Provide the [X, Y] coordinate of the cell's center where the given text is located.  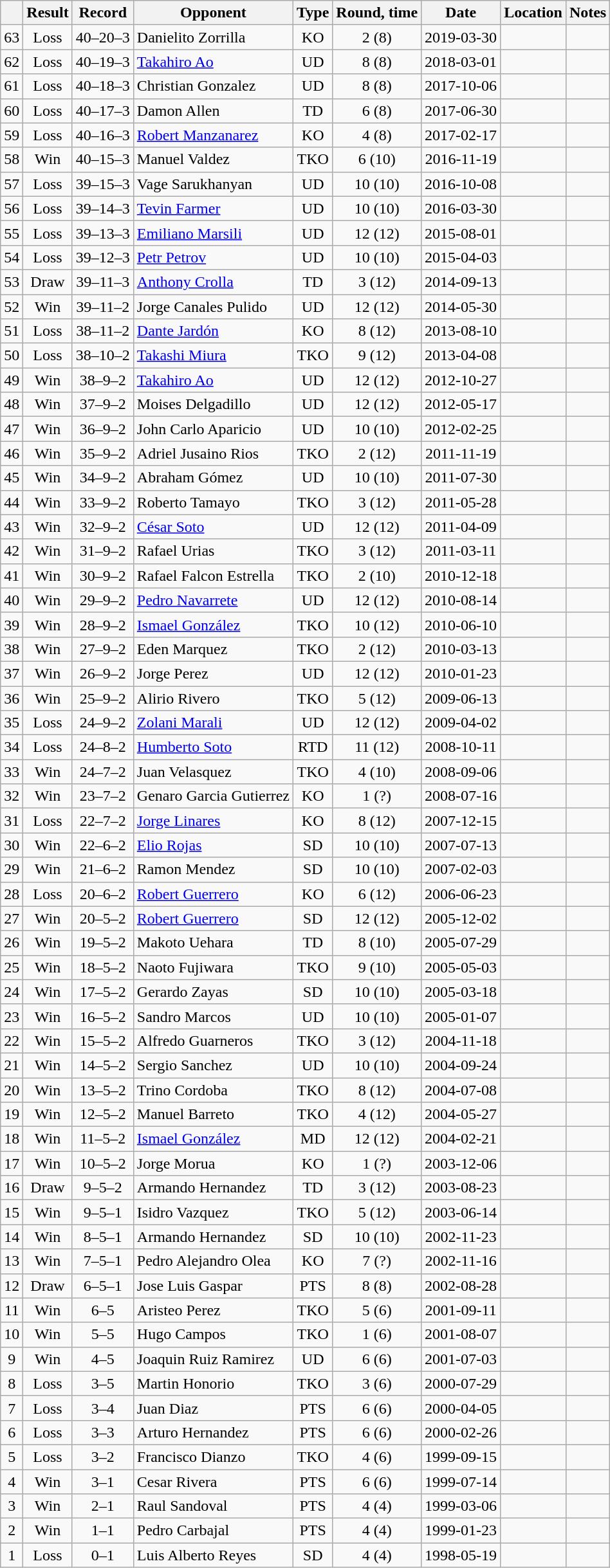
2015-08-01 [461, 233]
1–1 [103, 1531]
40–18–3 [103, 86]
8 (10) [377, 943]
2005-12-02 [461, 918]
34–9–2 [103, 478]
2012-10-27 [461, 380]
Pedro Navarrete [213, 600]
6 (12) [377, 894]
2002-11-23 [461, 1237]
Sandro Marcos [213, 1016]
2014-05-30 [461, 307]
40–16–3 [103, 135]
2011-07-30 [461, 478]
2005-03-18 [461, 992]
11 [12, 1310]
Petr Petrov [213, 257]
2003-06-14 [461, 1212]
45 [12, 478]
6 [12, 1432]
2 (8) [377, 37]
39–15–3 [103, 184]
2000-07-29 [461, 1383]
2009-06-13 [461, 698]
39 [12, 624]
3–4 [103, 1408]
2011-11-19 [461, 453]
8–5–1 [103, 1237]
2008-10-11 [461, 747]
Tevin Farmer [213, 208]
Danielito Zorrilla [213, 37]
Rafael Falcon Estrella [213, 576]
11–5–2 [103, 1139]
Hugo Campos [213, 1335]
Emiliano Marsili [213, 233]
57 [12, 184]
22–6–2 [103, 845]
2010-06-10 [461, 624]
15 [12, 1212]
2007-12-15 [461, 821]
52 [12, 307]
23–7–2 [103, 796]
19 [12, 1115]
Raul Sandoval [213, 1506]
2001-07-03 [461, 1359]
26 [12, 943]
0–1 [103, 1555]
Zolani Marali [213, 723]
Gerardo Zayas [213, 992]
26–9–2 [103, 673]
2002-08-28 [461, 1286]
2000-04-05 [461, 1408]
33–9–2 [103, 502]
39–13–3 [103, 233]
Genaro Garcia Gutierrez [213, 796]
Elio Rojas [213, 845]
55 [12, 233]
Makoto Uehara [213, 943]
13 [12, 1261]
Jorge Morua [213, 1163]
20–5–2 [103, 918]
37 [12, 673]
Eden Marquez [213, 649]
2001-09-11 [461, 1310]
18–5–2 [103, 967]
54 [12, 257]
20–6–2 [103, 894]
3–1 [103, 1481]
14–5–2 [103, 1065]
38–10–2 [103, 356]
50 [12, 356]
Location [533, 13]
Isidro Vazquez [213, 1212]
7 (?) [377, 1261]
Manuel Valdez [213, 160]
1 (6) [377, 1335]
56 [12, 208]
Arturo Hernandez [213, 1432]
32 [12, 796]
2012-05-17 [461, 405]
Christian Gonzalez [213, 86]
16 [12, 1188]
2005-07-29 [461, 943]
Moises Delgadillo [213, 405]
2017-02-17 [461, 135]
2005-01-07 [461, 1016]
48 [12, 405]
2004-07-08 [461, 1090]
2007-07-13 [461, 845]
60 [12, 111]
39–11–2 [103, 307]
6–5–1 [103, 1286]
9 (10) [377, 967]
2015-04-03 [461, 257]
MD [313, 1139]
1999-01-23 [461, 1531]
Cesar Rivera [213, 1481]
12 [12, 1286]
27 [12, 918]
Manuel Barreto [213, 1115]
1999-09-15 [461, 1457]
1999-07-14 [461, 1481]
32–9–2 [103, 527]
2003-08-23 [461, 1188]
2019-03-30 [461, 37]
22–7–2 [103, 821]
23 [12, 1016]
John Carlo Aparicio [213, 429]
63 [12, 37]
2010-12-18 [461, 576]
2006-06-23 [461, 894]
9 (12) [377, 356]
10 [12, 1335]
4 (10) [377, 772]
2013-08-10 [461, 331]
7–5–1 [103, 1261]
41 [12, 576]
27–9–2 [103, 649]
38–9–2 [103, 380]
11 (12) [377, 747]
Alfredo Guarneros [213, 1041]
Adriel Jusaino Rios [213, 453]
2 (10) [377, 576]
Record [103, 13]
43 [12, 527]
2016-03-30 [461, 208]
César Soto [213, 527]
2009-04-02 [461, 723]
61 [12, 86]
2011-04-09 [461, 527]
1998-05-19 [461, 1555]
Takashi Miura [213, 356]
Jose Luis Gaspar [213, 1286]
Rafael Urias [213, 551]
47 [12, 429]
1 [12, 1555]
2010-08-14 [461, 600]
38 [12, 649]
42 [12, 551]
8 [12, 1383]
37–9–2 [103, 405]
59 [12, 135]
Pedro Carbajal [213, 1531]
Date [461, 13]
31–9–2 [103, 551]
2012-02-25 [461, 429]
Martin Honorio [213, 1383]
2002-11-16 [461, 1261]
44 [12, 502]
Opponent [213, 13]
3 [12, 1506]
10 (12) [377, 624]
51 [12, 331]
3–2 [103, 1457]
2017-06-30 [461, 111]
39–11–3 [103, 282]
Alirio Rivero [213, 698]
Anthony Crolla [213, 282]
24–9–2 [103, 723]
2013-04-08 [461, 356]
24 [12, 992]
Round, time [377, 13]
49 [12, 380]
Jorge Linares [213, 821]
40–20–3 [103, 37]
5 (6) [377, 1310]
2008-09-06 [461, 772]
22 [12, 1041]
9–5–1 [103, 1212]
36–9–2 [103, 429]
2–1 [103, 1506]
Robert Manzanarez [213, 135]
Luis Alberto Reyes [213, 1555]
6–5 [103, 1310]
2003-12-06 [461, 1163]
4–5 [103, 1359]
53 [12, 282]
2016-10-08 [461, 184]
35–9–2 [103, 453]
Juan Velasquez [213, 772]
15–5–2 [103, 1041]
38–11–2 [103, 331]
6 (10) [377, 160]
RTD [313, 747]
33 [12, 772]
18 [12, 1139]
Notes [587, 13]
2011-03-11 [461, 551]
7 [12, 1408]
9–5–2 [103, 1188]
4 (8) [377, 135]
25–9–2 [103, 698]
2010-01-23 [461, 673]
17–5–2 [103, 992]
21–6–2 [103, 870]
20 [12, 1090]
1999-03-06 [461, 1506]
Damon Allen [213, 111]
40–15–3 [103, 160]
2014-09-13 [461, 282]
2000-02-26 [461, 1432]
58 [12, 160]
3–5 [103, 1383]
9 [12, 1359]
2007-02-03 [461, 870]
Pedro Alejandro Olea [213, 1261]
19–5–2 [103, 943]
39–14–3 [103, 208]
Dante Jardón [213, 331]
31 [12, 821]
25 [12, 967]
30 [12, 845]
2004-02-21 [461, 1139]
Ramon Mendez [213, 870]
Roberto Tamayo [213, 502]
29–9–2 [103, 600]
39–12–3 [103, 257]
Francisco Dianzo [213, 1457]
2018-03-01 [461, 62]
35 [12, 723]
3 (6) [377, 1383]
17 [12, 1163]
Vage Sarukhanyan [213, 184]
46 [12, 453]
28–9–2 [103, 624]
2004-09-24 [461, 1065]
2005-05-03 [461, 967]
40 [12, 600]
2011-05-28 [461, 502]
62 [12, 62]
34 [12, 747]
Type [313, 13]
Jorge Canales Pulido [213, 307]
4 [12, 1481]
16–5–2 [103, 1016]
Juan Diaz [213, 1408]
3–3 [103, 1432]
2001-08-07 [461, 1335]
Abraham Gómez [213, 478]
Aristeo Perez [213, 1310]
24–8–2 [103, 747]
4 (6) [377, 1457]
Humberto Soto [213, 747]
2010-03-13 [461, 649]
29 [12, 870]
2 [12, 1531]
28 [12, 894]
Joaquin Ruiz Ramirez [213, 1359]
40–19–3 [103, 62]
2008-07-16 [461, 796]
6 (8) [377, 111]
2004-05-27 [461, 1115]
5–5 [103, 1335]
2004-11-18 [461, 1041]
14 [12, 1237]
Jorge Perez [213, 673]
4 (12) [377, 1115]
2016-11-19 [461, 160]
36 [12, 698]
Result [48, 13]
13–5–2 [103, 1090]
30–9–2 [103, 576]
Sergio Sanchez [213, 1065]
24–7–2 [103, 772]
21 [12, 1065]
10–5–2 [103, 1163]
40–17–3 [103, 111]
5 [12, 1457]
Trino Cordoba [213, 1090]
12–5–2 [103, 1115]
2017-10-06 [461, 86]
Naoto Fujiwara [213, 967]
